From the cell containing the given text, extract its center point as [x, y] coordinate. 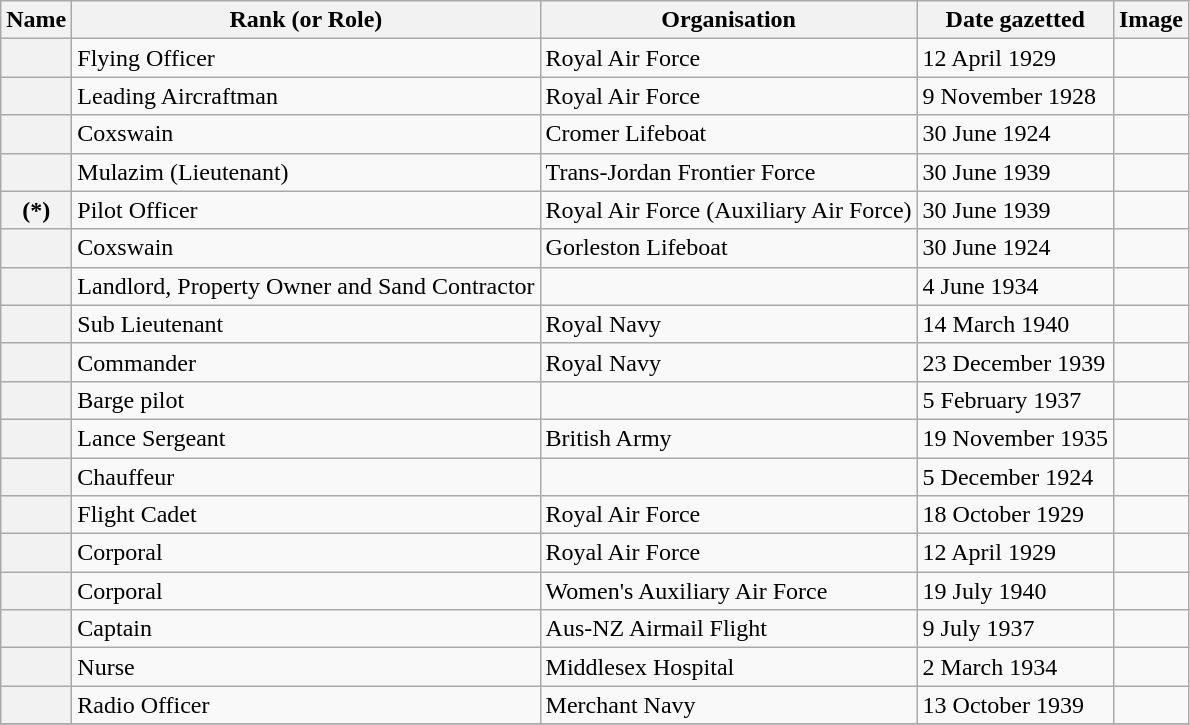
Trans-Jordan Frontier Force [728, 172]
5 December 1924 [1015, 477]
Pilot Officer [306, 210]
Gorleston Lifeboat [728, 248]
4 June 1934 [1015, 286]
Flight Cadet [306, 515]
Leading Aircraftman [306, 96]
13 October 1939 [1015, 705]
Sub Lieutenant [306, 324]
Organisation [728, 20]
Flying Officer [306, 58]
Merchant Navy [728, 705]
Commander [306, 362]
Rank (or Role) [306, 20]
Landlord, Property Owner and Sand Contractor [306, 286]
Date gazetted [1015, 20]
(*) [36, 210]
Women's Auxiliary Air Force [728, 591]
14 March 1940 [1015, 324]
9 July 1937 [1015, 629]
Chauffeur [306, 477]
Middlesex Hospital [728, 667]
18 October 1929 [1015, 515]
5 February 1937 [1015, 400]
23 December 1939 [1015, 362]
British Army [728, 438]
Barge pilot [306, 400]
Aus-NZ Airmail Flight [728, 629]
Radio Officer [306, 705]
Image [1150, 20]
Royal Air Force (Auxiliary Air Force) [728, 210]
Nurse [306, 667]
2 March 1934 [1015, 667]
19 November 1935 [1015, 438]
9 November 1928 [1015, 96]
Captain [306, 629]
19 July 1940 [1015, 591]
Cromer Lifeboat [728, 134]
Name [36, 20]
Mulazim (Lieutenant) [306, 172]
Lance Sergeant [306, 438]
